Scan for the cell matching the given text and deliver its [X, Y] coordinate at center. 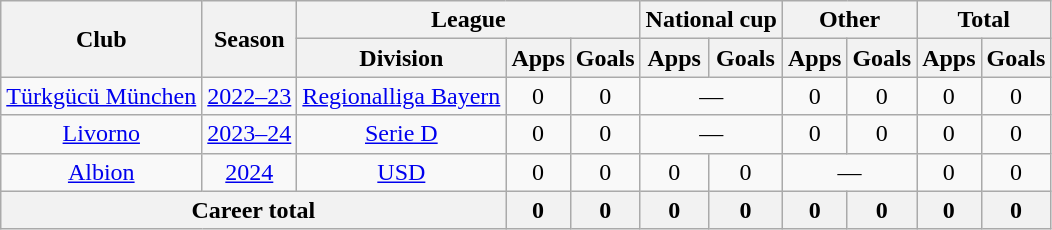
Türkgücü München [102, 96]
Division [402, 58]
National cup [711, 20]
Club [102, 39]
USD [402, 172]
Other [849, 20]
Season [250, 39]
League [468, 20]
2024 [250, 172]
Total [984, 20]
Serie D [402, 134]
2022–23 [250, 96]
Career total [254, 210]
Regionalliga Bayern [402, 96]
Albion [102, 172]
2023–24 [250, 134]
Livorno [102, 134]
